Identify which cell holds the provided text, then report its (X, Y) central coordinate. 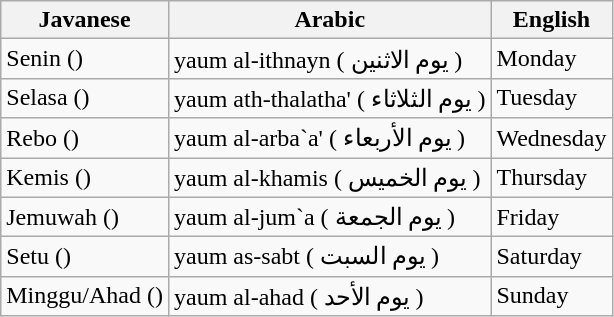
Tuesday (552, 98)
Javanese (85, 20)
Jemuwah () (85, 217)
Monday (552, 59)
yaum al-ahad ( يوم الأحد ) (329, 296)
Thursday (552, 178)
yaum ath-thalatha' ( يوم الثلاثاء ) (329, 98)
yaum al-khamis ( يوم الخميس ) (329, 178)
Friday (552, 217)
Sunday (552, 296)
yaum al-jum`a ( يوم الجمعة ) (329, 217)
Setu () (85, 257)
Rebo () (85, 138)
yaum al-ithnayn ( يوم الاثنين ) (329, 59)
Selasa () (85, 98)
yaum as-sabt ( يوم السبت ) (329, 257)
English (552, 20)
Kemis () (85, 178)
Saturday (552, 257)
Arabic (329, 20)
Minggu/Ahad () (85, 296)
yaum al-arba`a' ( يوم الأربعاء ) (329, 138)
Senin () (85, 59)
Wednesday (552, 138)
